From the cell containing the given text, extract its center point as (x, y) coordinate. 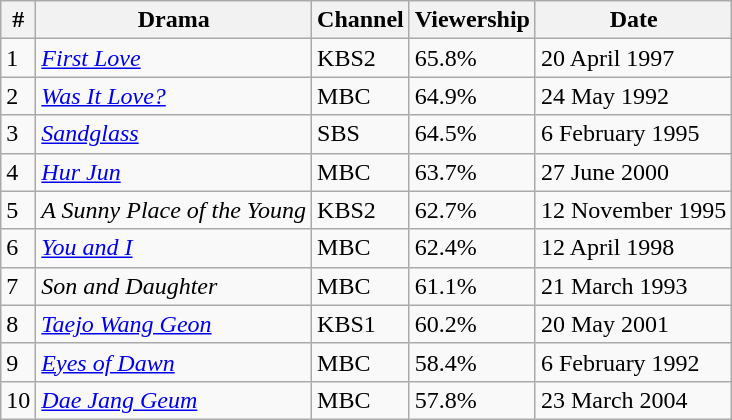
60.2% (472, 324)
KBS1 (361, 324)
6 February 1992 (633, 362)
64.9% (472, 96)
1 (18, 58)
Date (633, 20)
12 April 1998 (633, 248)
Dae Jang Geum (174, 400)
61.1% (472, 286)
20 April 1997 (633, 58)
6 (18, 248)
65.8% (472, 58)
# (18, 20)
Eyes of Dawn (174, 362)
20 May 2001 (633, 324)
Channel (361, 20)
4 (18, 172)
9 (18, 362)
64.5% (472, 134)
You and I (174, 248)
12 November 1995 (633, 210)
5 (18, 210)
21 March 1993 (633, 286)
27 June 2000 (633, 172)
62.7% (472, 210)
SBS (361, 134)
Drama (174, 20)
Son and Daughter (174, 286)
63.7% (472, 172)
Viewership (472, 20)
24 May 1992 (633, 96)
3 (18, 134)
Sandglass (174, 134)
Hur Jun (174, 172)
7 (18, 286)
57.8% (472, 400)
2 (18, 96)
58.4% (472, 362)
A Sunny Place of the Young (174, 210)
6 February 1995 (633, 134)
62.4% (472, 248)
10 (18, 400)
23 March 2004 (633, 400)
Taejo Wang Geon (174, 324)
8 (18, 324)
Was It Love? (174, 96)
First Love (174, 58)
